Find where the given text appears and provide that cell's center as [x, y] coordinate. 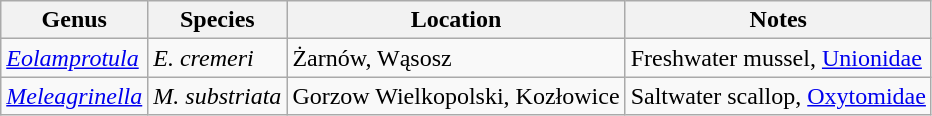
Freshwater mussel, Unionidae [778, 58]
Eolamprotula [74, 58]
E. cremeri [218, 58]
Żarnów, Wąsosz [456, 58]
M. substriata [218, 96]
Meleagrinella [74, 96]
Gorzow Wielkopolski, Kozłowice [456, 96]
Location [456, 20]
Saltwater scallop, Oxytomidae [778, 96]
Species [218, 20]
Genus [74, 20]
Notes [778, 20]
